Scan for the cell matching the given text and deliver its (x, y) coordinate at center. 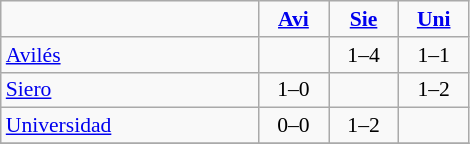
1–4 (363, 55)
0–0 (293, 126)
Uni (434, 19)
1–0 (293, 90)
Siero (130, 90)
Avi (293, 19)
Universidad (130, 126)
Sie (363, 19)
1–1 (434, 55)
Avilés (130, 55)
